Locate the cell with the specified text and output its (x, y) center coordinate. 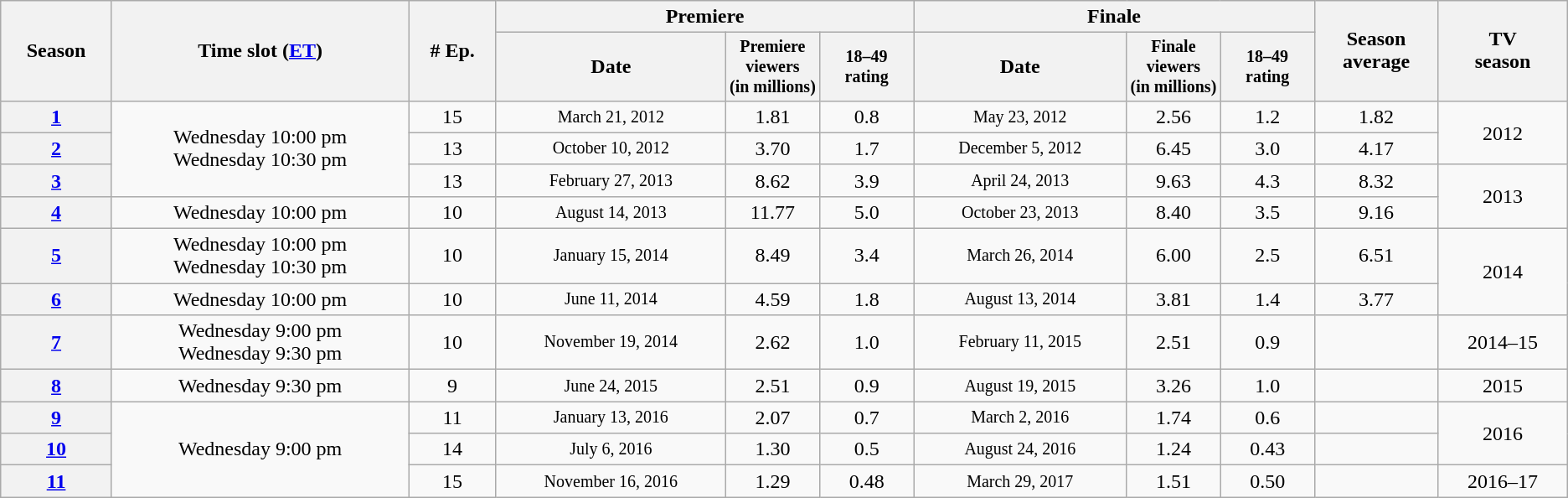
4.17 (1376, 148)
5 (57, 257)
2.5 (1267, 257)
4.59 (772, 299)
1.30 (772, 449)
Time slot (ET) (260, 51)
Premiere viewers(in millions) (772, 67)
9.16 (1376, 212)
0.48 (867, 481)
6.45 (1173, 148)
August 13, 2014 (1020, 299)
3.81 (1173, 299)
1 (57, 117)
2.07 (772, 418)
0.43 (1267, 449)
14 (452, 449)
2.56 (1173, 117)
2014–15 (1503, 342)
1.24 (1173, 449)
1.29 (772, 481)
March 26, 2014 (1020, 257)
Premiere (704, 17)
February 27, 2013 (611, 180)
Finale viewers(in millions) (1173, 67)
11.77 (772, 212)
3.26 (1173, 386)
Wednesday 9:00 pm (260, 449)
3.5 (1267, 212)
March 29, 2017 (1020, 481)
8.40 (1173, 212)
3.9 (867, 180)
Wednesday 9:00 pmWednesday 9:30 pm (260, 342)
4 (57, 212)
8.49 (772, 257)
6.00 (1173, 257)
2016 (1503, 433)
October 10, 2012 (611, 148)
March 2, 2016 (1020, 418)
3 (57, 180)
March 21, 2012 (611, 117)
2.62 (772, 342)
2014 (1503, 272)
3.4 (867, 257)
2013 (1503, 196)
2016–17 (1503, 481)
July 6, 2016 (611, 449)
1.51 (1173, 481)
4.3 (1267, 180)
January 13, 2016 (611, 418)
2012 (1503, 132)
August 24, 2016 (1020, 449)
8.62 (772, 180)
Wednesday 9:30 pm (260, 386)
Season (57, 51)
June 24, 2015 (611, 386)
9.63 (1173, 180)
1.4 (1267, 299)
August 19, 2015 (1020, 386)
December 5, 2012 (1020, 148)
3.77 (1376, 299)
May 23, 2012 (1020, 117)
November 19, 2014 (611, 342)
January 15, 2014 (611, 257)
6.51 (1376, 257)
0.5 (867, 449)
1.74 (1173, 418)
# Ep. (452, 51)
1.81 (772, 117)
October 23, 2013 (1020, 212)
0.7 (867, 418)
0.8 (867, 117)
7 (57, 342)
June 11, 2014 (611, 299)
3.70 (772, 148)
1.8 (867, 299)
November 16, 2016 (611, 481)
2015 (1503, 386)
0.50 (1267, 481)
1.82 (1376, 117)
5.0 (867, 212)
February 11, 2015 (1020, 342)
Finale (1114, 17)
TVseason (1503, 51)
April 24, 2013 (1020, 180)
1.2 (1267, 117)
8.32 (1376, 180)
1.7 (867, 148)
2 (57, 148)
August 14, 2013 (611, 212)
6 (57, 299)
0.6 (1267, 418)
3.0 (1267, 148)
8 (57, 386)
Seasonaverage (1376, 51)
